Output the [x, y] coordinate of the center of the cell containing the given text.  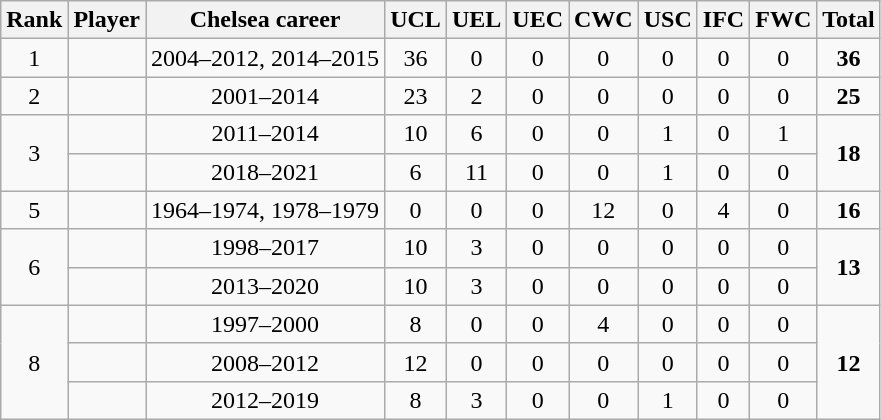
2008–2012 [266, 362]
UEL [476, 20]
13 [849, 267]
2013–2020 [266, 286]
5 [34, 210]
IFC [723, 20]
CWC [603, 20]
2018–2021 [266, 172]
1998–2017 [266, 248]
Total [849, 20]
1997–2000 [266, 324]
2012–2019 [266, 400]
16 [849, 210]
USC [668, 20]
Player [107, 20]
UEC [538, 20]
FWC [784, 20]
25 [849, 96]
23 [416, 96]
Chelsea career [266, 20]
Rank [34, 20]
1964–1974, 1978–1979 [266, 210]
2011–2014 [266, 134]
2001–2014 [266, 96]
2004–2012, 2014–2015 [266, 58]
18 [849, 153]
11 [476, 172]
UCL [416, 20]
